Return the [x, y] coordinate for the center point of the cell that contains the specified text.  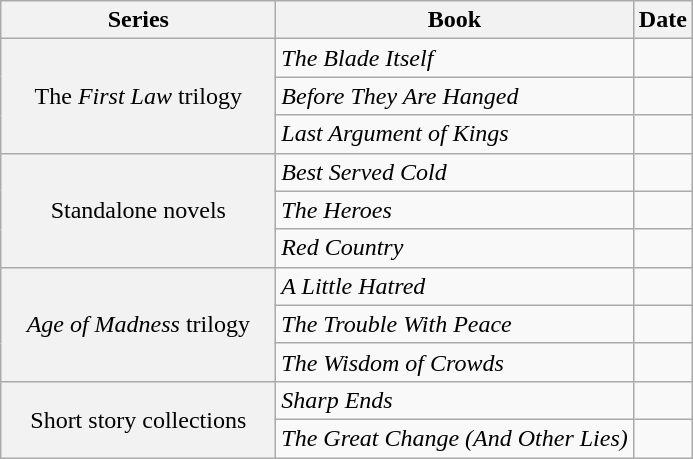
Date [662, 20]
Age of Madness trilogy [138, 324]
The Blade Itself [454, 58]
The Heroes [454, 210]
The Wisdom of Crowds [454, 362]
The First Law trilogy [138, 96]
Red Country [454, 248]
Sharp Ends [454, 400]
Book [454, 20]
A Little Hatred [454, 286]
Best Served Cold [454, 172]
Short story collections [138, 419]
Standalone novels [138, 210]
Before They Are Hanged [454, 96]
The Trouble With Peace [454, 324]
Series [138, 20]
Last Argument of Kings [454, 134]
The Great Change (And Other Lies) [454, 438]
